Locate the cell with the specified text and output its (X, Y) center coordinate. 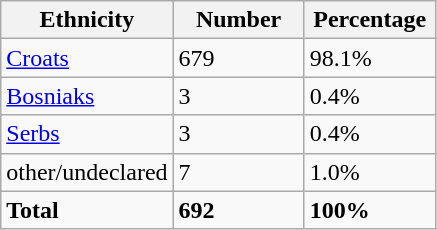
Ethnicity (87, 20)
Number (238, 20)
98.1% (370, 58)
679 (238, 58)
other/undeclared (87, 172)
1.0% (370, 172)
Bosniaks (87, 96)
Percentage (370, 20)
Croats (87, 58)
Serbs (87, 134)
100% (370, 210)
7 (238, 172)
Total (87, 210)
692 (238, 210)
